For the text-containing cell, return its midpoint in (X, Y) coordinate format. 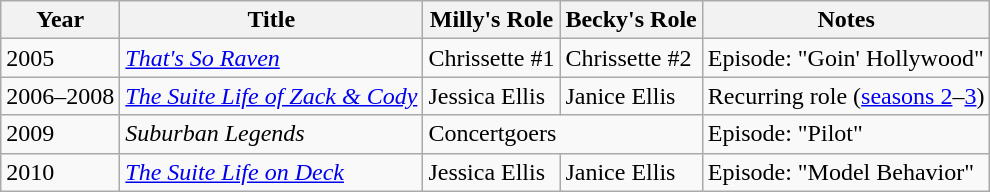
Episode: "Goin' Hollywood" (846, 58)
Chrissette #1 (492, 58)
The Suite Life of Zack & Cody (272, 96)
That's So Raven (272, 58)
The Suite Life on Deck (272, 172)
2005 (60, 58)
Episode: "Model Behavior" (846, 172)
Chrissette #2 (631, 58)
Milly's Role (492, 20)
Recurring role (seasons 2–3) (846, 96)
Year (60, 20)
Episode: "Pilot" (846, 134)
2009 (60, 134)
Concertgoers (562, 134)
Title (272, 20)
Becky's Role (631, 20)
Suburban Legends (272, 134)
2010 (60, 172)
Notes (846, 20)
2006–2008 (60, 96)
